Scan for the cell matching the given text and deliver its [x, y] coordinate at center. 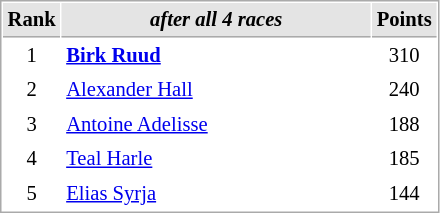
Alexander Hall [216, 90]
Rank [32, 20]
310 [404, 56]
144 [404, 194]
2 [32, 90]
Points [404, 20]
after all 4 races [216, 20]
4 [32, 158]
185 [404, 158]
Elias Syrja [216, 194]
Antoine Adelisse [216, 124]
Birk Ruud [216, 56]
Teal Harle [216, 158]
3 [32, 124]
240 [404, 90]
188 [404, 124]
1 [32, 56]
5 [32, 194]
